Search for the cell housing the specified text and yield its [X, Y] center coordinate. 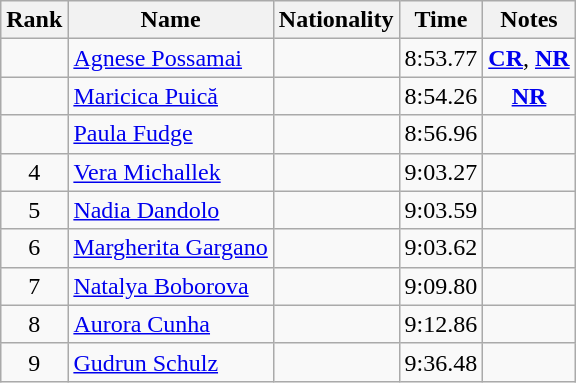
6 [34, 248]
NR [529, 96]
Time [441, 20]
9:03.62 [441, 248]
Name [170, 20]
4 [34, 172]
7 [34, 286]
CR, NR [529, 58]
Maricica Puică [170, 96]
8:53.77 [441, 58]
Rank [34, 20]
Margherita Gargano [170, 248]
Aurora Cunha [170, 324]
Natalya Boborova [170, 286]
9:09.80 [441, 286]
9:36.48 [441, 362]
Nationality [336, 20]
8:54.26 [441, 96]
Nadia Dandolo [170, 210]
Paula Fudge [170, 134]
9:12.86 [441, 324]
8 [34, 324]
Gudrun Schulz [170, 362]
Notes [529, 20]
8:56.96 [441, 134]
5 [34, 210]
Vera Michallek [170, 172]
9 [34, 362]
9:03.59 [441, 210]
9:03.27 [441, 172]
Agnese Possamai [170, 58]
